Return [X, Y] of the center of cell containing provided text 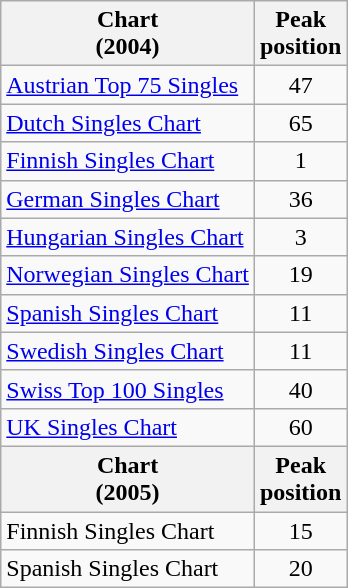
Chart(2004) [128, 34]
German Singles Chart [128, 199]
Chart(2005) [128, 478]
Swiss Top 100 Singles [128, 389]
Hungarian Singles Chart [128, 237]
47 [300, 85]
40 [300, 389]
Dutch Singles Chart [128, 123]
1 [300, 161]
15 [300, 531]
3 [300, 237]
60 [300, 427]
20 [300, 569]
UK Singles Chart [128, 427]
Norwegian Singles Chart [128, 275]
19 [300, 275]
Swedish Singles Chart [128, 351]
65 [300, 123]
36 [300, 199]
Austrian Top 75 Singles [128, 85]
